Return the [x, y] coordinate for the center point of the cell that contains the specified text.  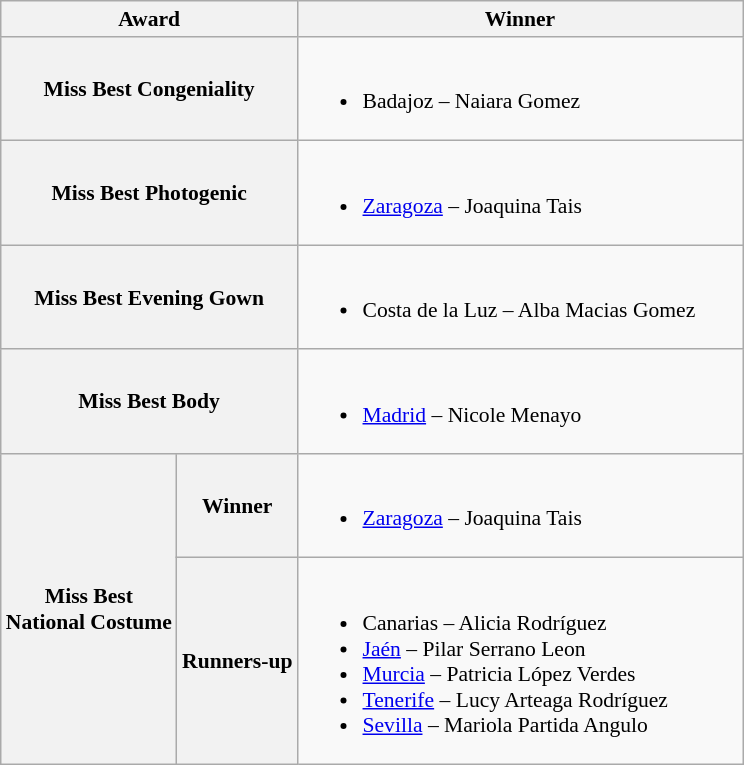
Badajoz – Naiara Gomez [520, 89]
Runners-up [237, 661]
Miss Best Photogenic [150, 193]
Miss Best Body [150, 402]
Miss Best Congeniality [150, 89]
Costa de la Luz – Alba Macias Gomez [520, 297]
Miss BestNational Costume [89, 610]
Canarias – Alicia RodríguezJaén – Pilar Serrano LeonMurcia – Patricia López VerdesTenerife – Lucy Arteaga RodríguezSevilla – Mariola Partida Angulo [520, 661]
Madrid – Nicole Menayo [520, 402]
Award [150, 19]
Miss Best Evening Gown [150, 297]
